Return [X, Y] of the center of cell containing provided text 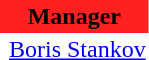
Manager [74, 16]
